Search for the cell housing the specified text and yield its [x, y] center coordinate. 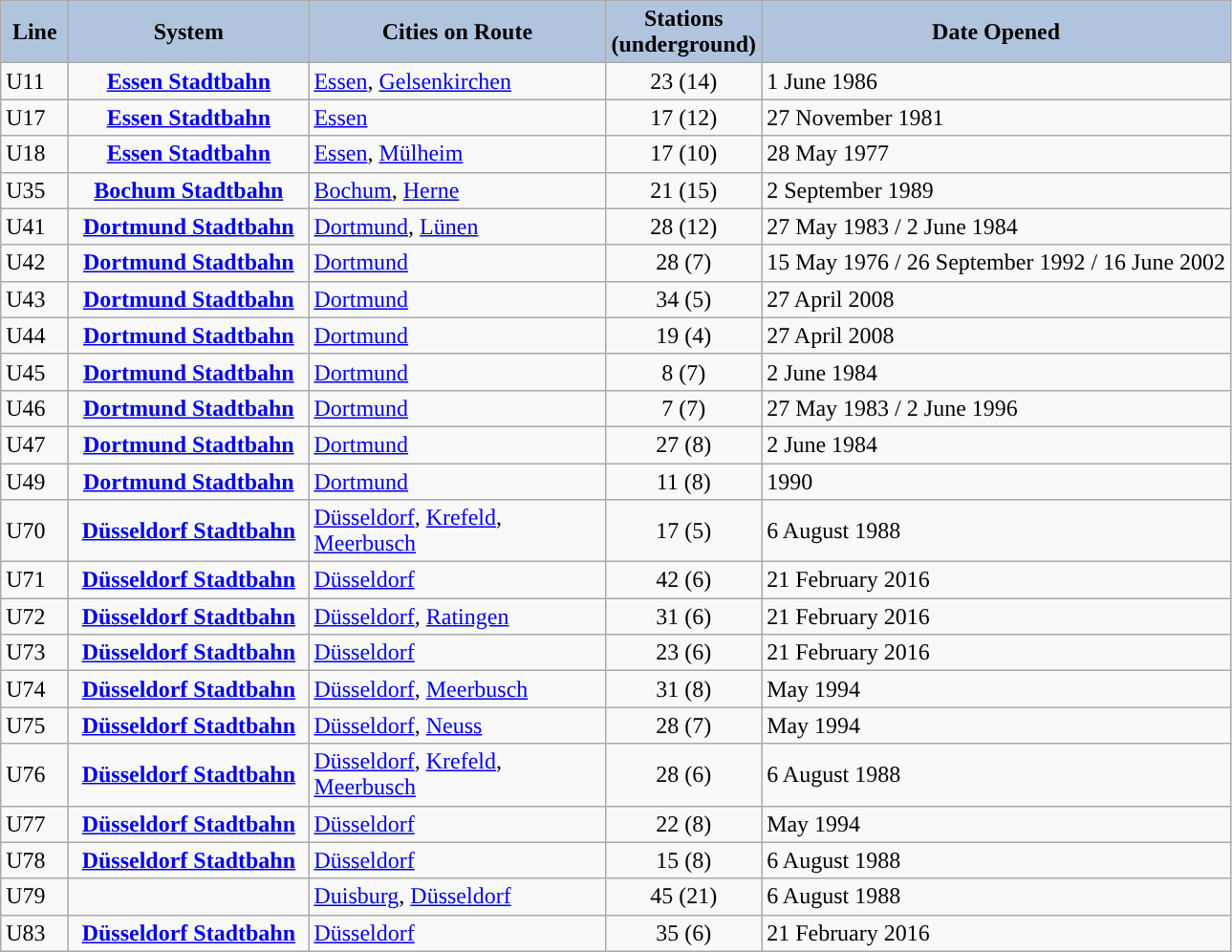
Düsseldorf, Neuss [457, 725]
8 (7) [684, 372]
Cities on Route [457, 32]
23 (6) [684, 653]
System [189, 32]
U78 [34, 860]
U72 [34, 617]
Essen [457, 118]
U18 [34, 154]
34 (5) [684, 299]
17 (5) [684, 531]
Stations(underground) [684, 32]
1 June 1986 [996, 81]
Bochum Stadtbahn [189, 190]
28 (6) [684, 774]
U73 [34, 653]
11 (8) [684, 481]
Essen, Gelsenkirchen [457, 81]
1990 [996, 481]
U17 [34, 118]
U77 [34, 824]
U79 [34, 897]
2 September 1989 [996, 190]
U41 [34, 227]
U76 [34, 774]
28 May 1977 [996, 154]
U75 [34, 725]
27 May 1983 / 2 June 1984 [996, 227]
U47 [34, 444]
Essen, Mülheim [457, 154]
15 May 1976 / 26 September 1992 / 16 June 2002 [996, 263]
Line [34, 32]
27 (8) [684, 444]
U45 [34, 372]
19 (4) [684, 335]
27 November 1981 [996, 118]
17 (10) [684, 154]
23 (14) [684, 81]
U44 [34, 335]
31 (6) [684, 617]
45 (21) [684, 897]
31 (8) [684, 689]
27 May 1983 / 2 June 1996 [996, 408]
17 (12) [684, 118]
Date Opened [996, 32]
U83 [34, 933]
22 (8) [684, 824]
Dortmund, Lünen [457, 227]
Düsseldorf, Ratingen [457, 617]
28 (12) [684, 227]
U71 [34, 580]
35 (6) [684, 933]
U42 [34, 263]
Duisburg, Düsseldorf [457, 897]
U11 [34, 81]
U74 [34, 689]
U46 [34, 408]
7 (7) [684, 408]
Düsseldorf, Meerbusch [457, 689]
U70 [34, 531]
U49 [34, 481]
21 (15) [684, 190]
42 (6) [684, 580]
15 (8) [684, 860]
Bochum, Herne [457, 190]
U43 [34, 299]
U35 [34, 190]
